Pinpoint the cell where the given text exists, returning its [X, Y] midpoint coordinate. 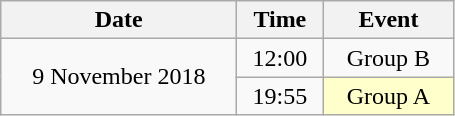
Group B [388, 58]
Event [388, 20]
9 November 2018 [119, 77]
Time [280, 20]
19:55 [280, 96]
12:00 [280, 58]
Group A [388, 96]
Date [119, 20]
